Output the (x, y) coordinate of the center of the cell containing the given text.  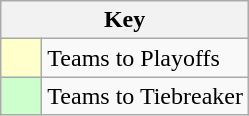
Key (125, 20)
Teams to Tiebreaker (146, 96)
Teams to Playoffs (146, 58)
